Output the [X, Y] coordinate of the center of the cell containing the given text.  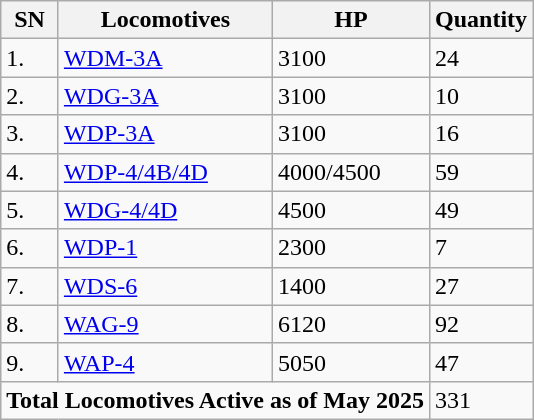
Locomotives [165, 20]
7 [482, 248]
Quantity [482, 20]
16 [482, 134]
9. [30, 362]
WDG-4/4D [165, 210]
10 [482, 96]
7. [30, 286]
WDG-3A [165, 96]
Total Locomotives Active as of May 2025 [216, 400]
1. [30, 58]
2. [30, 96]
24 [482, 58]
WDS-6 [165, 286]
4000/4500 [350, 172]
2300 [350, 248]
5050 [350, 362]
49 [482, 210]
WDP-1 [165, 248]
WDP-4/4B/4D [165, 172]
5. [30, 210]
WAP-4 [165, 362]
WAG-9 [165, 324]
3. [30, 134]
WDP-3A [165, 134]
47 [482, 362]
59 [482, 172]
4500 [350, 210]
WDM-3A [165, 58]
331 [482, 400]
6120 [350, 324]
92 [482, 324]
8. [30, 324]
4. [30, 172]
1400 [350, 286]
SN [30, 20]
6. [30, 248]
HP [350, 20]
27 [482, 286]
